Identify which cell holds the provided text, then report its [x, y] central coordinate. 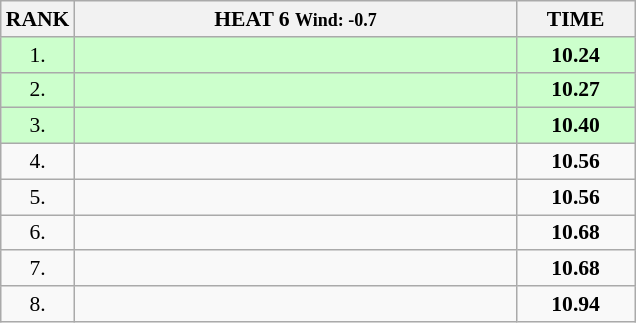
HEAT 6 Wind: -0.7 [295, 19]
6. [38, 233]
4. [38, 162]
1. [38, 55]
TIME [576, 19]
7. [38, 269]
RANK [38, 19]
3. [38, 126]
5. [38, 197]
10.40 [576, 126]
2. [38, 90]
10.24 [576, 55]
8. [38, 304]
10.27 [576, 90]
10.94 [576, 304]
